Search for the cell housing the specified text and yield its [X, Y] center coordinate. 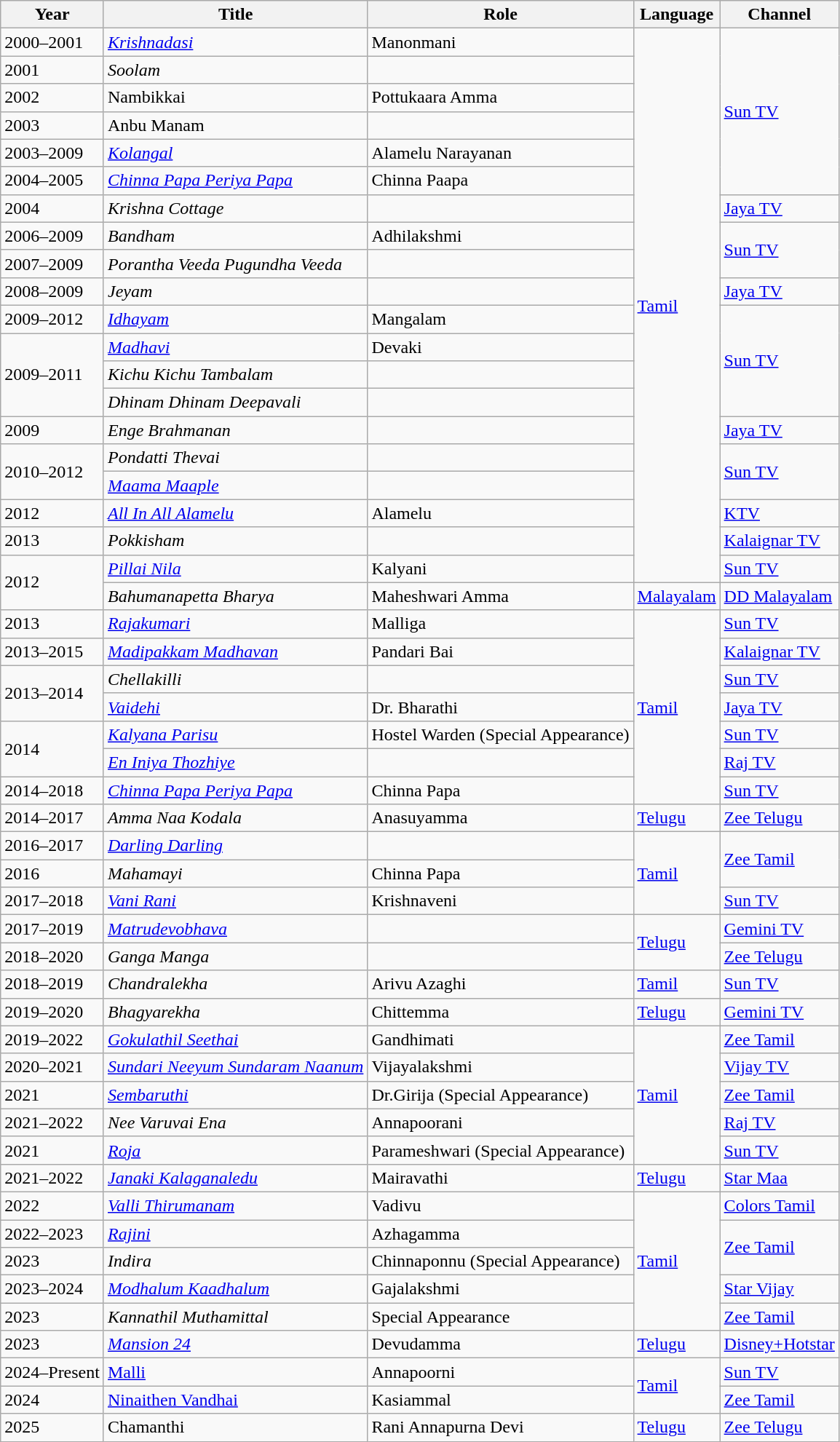
Pillai Nila [235, 569]
Devudamma [501, 1344]
Star Maa [779, 1178]
En Iniya Thozhiye [235, 762]
Roja [235, 1150]
Colors Tamil [779, 1205]
Mairavathi [501, 1178]
2003–2009 [52, 153]
2009–2011 [52, 375]
Matrudevobhava [235, 929]
Vijayalakshmi [501, 1067]
2001 [52, 70]
Pandari Bai [501, 651]
Kannathil Muthamittal [235, 1317]
Annapoorni [501, 1372]
2002 [52, 98]
Kichu Kichu Tambalam [235, 375]
Star Vijay [779, 1289]
Chinnaponnu (Special Appearance) [501, 1261]
Dr. Bharathi [501, 707]
Indira [235, 1261]
Alamelu Narayanan [501, 153]
2018–2020 [52, 956]
Vaidehi [235, 707]
All In All Alamelu [235, 513]
2019–2022 [52, 1039]
Vani Rani [235, 901]
2010–2012 [52, 472]
Annapoorani [501, 1122]
2008–2009 [52, 291]
Ganga Manga [235, 956]
DD Malayalam [779, 596]
2003 [52, 125]
2009–2012 [52, 319]
Nee Varuvai Ena [235, 1122]
2013–2014 [52, 693]
Arivu Azaghi [501, 984]
Gokulathil Seethai [235, 1039]
Devaki [501, 347]
Rajakumari [235, 624]
Manonmani [501, 42]
Chinna Paapa [501, 181]
2024 [52, 1400]
2007–2009 [52, 264]
2022–2023 [52, 1234]
Nambikkai [235, 98]
2025 [52, 1427]
Pokkisham [235, 541]
2023–2024 [52, 1289]
Sundari Neeyum Sundaram Naanum [235, 1067]
Sembaruthi [235, 1095]
Language [677, 15]
2024–Present [52, 1372]
2020–2021 [52, 1067]
2016 [52, 873]
Kalyana Parisu [235, 734]
Malayalam [677, 596]
2004–2005 [52, 181]
2004 [52, 208]
Anbu Manam [235, 125]
Krishna Cottage [235, 208]
Krishnaveni [501, 901]
Porantha Veeda Pugundha Veeda [235, 264]
Rani Annapurna Devi [501, 1427]
Disney+Hotstar [779, 1344]
Maheshwari Amma [501, 596]
Anasuyamma [501, 818]
Modhalum Kaadhalum [235, 1289]
2019–2020 [52, 1012]
Dhinam Dhinam Deepavali [235, 403]
Janaki Kalaganaledu [235, 1178]
2017–2018 [52, 901]
Adhilakshmi [501, 236]
Chandralekha [235, 984]
Channel [779, 15]
Chittemma [501, 1012]
2022 [52, 1205]
KTV [779, 513]
Soolam [235, 70]
Dr.Girija (Special Appearance) [501, 1095]
Title [235, 15]
Azhagamma [501, 1234]
2009 [52, 430]
Bhagyarekha [235, 1012]
Chellakilli [235, 679]
Role [501, 15]
Hostel Warden (Special Appearance) [501, 734]
2013–2015 [52, 651]
Mahamayi [235, 873]
Mangalam [501, 319]
Kalyani [501, 569]
Parameshwari (Special Appearance) [501, 1150]
Bahumanapetta Bharya [235, 596]
Vadivu [501, 1205]
Malliga [501, 624]
Idhayam [235, 319]
Jeyam [235, 291]
2018–2019 [52, 984]
Bandham [235, 236]
2017–2019 [52, 929]
Chamanthi [235, 1427]
Enge Brahmanan [235, 430]
2014–2017 [52, 818]
Krishnadasi [235, 42]
Ninaithen Vandhai [235, 1400]
Alamelu [501, 513]
Valli Thirumanam [235, 1205]
Madhavi [235, 347]
Gajalakshmi [501, 1289]
Mansion 24 [235, 1344]
2014–2018 [52, 790]
2014 [52, 748]
Malli [235, 1372]
2006–2009 [52, 236]
Amma Naa Kodala [235, 818]
Pottukaara Amma [501, 98]
Kolangal [235, 153]
Kasiammal [501, 1400]
Year [52, 15]
2016–2017 [52, 846]
Gandhimati [501, 1039]
Rajini [235, 1234]
2000–2001 [52, 42]
Darling Darling [235, 846]
Vijay TV [779, 1067]
Pondatti Thevai [235, 458]
Maama Maaple [235, 486]
Madipakkam Madhavan [235, 651]
Special Appearance [501, 1317]
